Detect which cell encompasses the target text, then output its [x, y] center coordinate. 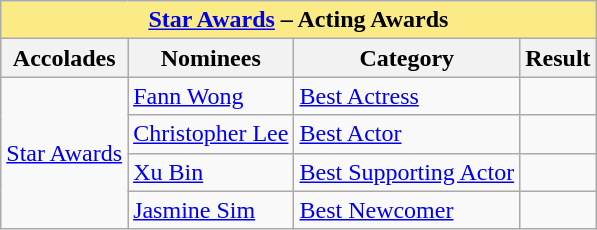
Accolades [64, 58]
Nominees [211, 58]
Best Actor [407, 134]
Xu Bin [211, 172]
Category [407, 58]
Christopher Lee [211, 134]
Best Actress [407, 96]
Result [558, 58]
Best Newcomer [407, 210]
Jasmine Sim [211, 210]
Fann Wong [211, 96]
Star Awards – Acting Awards [298, 20]
Best Supporting Actor [407, 172]
Star Awards [64, 153]
